From the cell containing the given text, extract its center point as (x, y) coordinate. 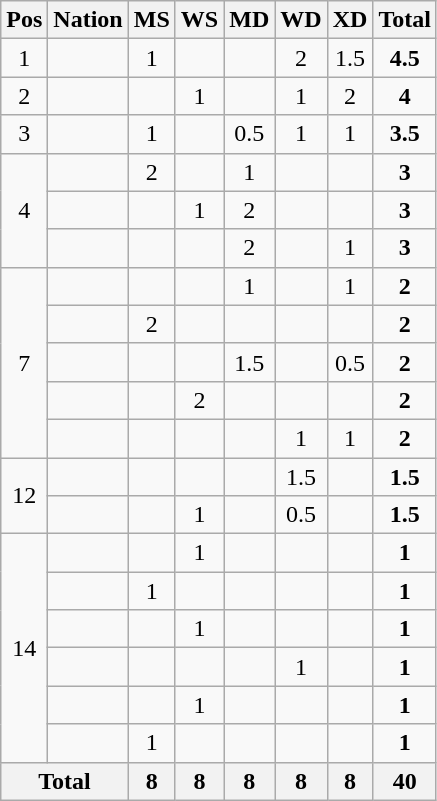
3.5 (405, 134)
WD (301, 20)
WS (199, 20)
MS (152, 20)
Nation (88, 20)
Pos (24, 20)
14 (24, 648)
4.5 (405, 58)
7 (24, 362)
12 (24, 496)
MD (250, 20)
40 (405, 781)
XD (350, 20)
